Search for the cell housing the specified text and yield its [X, Y] center coordinate. 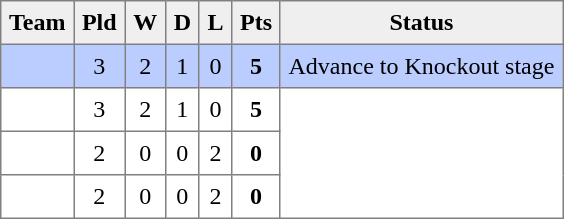
Advance to Knockout stage [421, 66]
W [145, 23]
Pts [256, 23]
Status [421, 23]
D [182, 23]
L [216, 23]
Team [38, 23]
Pld [100, 23]
